Find where the given text appears and provide that cell's center as [x, y] coordinate. 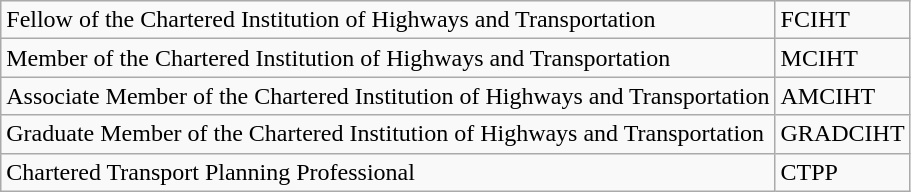
GRADCIHT [842, 134]
MCIHT [842, 58]
Fellow of the Chartered Institution of Highways and Transportation [388, 20]
AMCIHT [842, 96]
Associate Member of the Chartered Institution of Highways and Transportation [388, 96]
Graduate Member of the Chartered Institution of Highways and Transportation [388, 134]
Chartered Transport Planning Professional [388, 172]
FCIHT [842, 20]
CTPP [842, 172]
Member of the Chartered Institution of Highways and Transportation [388, 58]
